Provide the [x, y] coordinate of the cell's center where the given text is located.  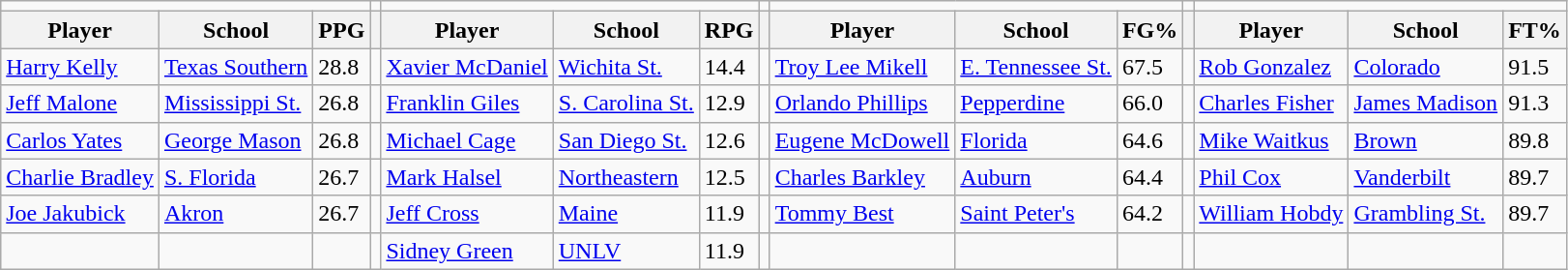
George Mason [236, 140]
91.5 [1535, 67]
12.5 [729, 177]
Harry Kelly [80, 67]
Mark Halsel [467, 177]
Texas Southern [236, 67]
91.3 [1535, 104]
64.6 [1149, 140]
Pepperdine [1036, 104]
Maine [626, 214]
66.0 [1149, 104]
RPG [729, 30]
Rob Gonzalez [1271, 67]
14.4 [729, 67]
FT% [1535, 30]
28.8 [342, 67]
Xavier McDaniel [467, 67]
Florida [1036, 140]
Vanderbilt [1426, 177]
Brown [1426, 140]
PPG [342, 30]
Orlando Phillips [862, 104]
Eugene McDowell [862, 140]
Sidney Green [467, 251]
Tommy Best [862, 214]
Saint Peter's [1036, 214]
Charles Fisher [1271, 104]
E. Tennessee St. [1036, 67]
Carlos Yates [80, 140]
Northeastern [626, 177]
UNLV [626, 251]
Jeff Cross [467, 214]
Charlie Bradley [80, 177]
Michael Cage [467, 140]
Grambling St. [1426, 214]
12.9 [729, 104]
San Diego St. [626, 140]
Charles Barkley [862, 177]
FG% [1149, 30]
12.6 [729, 140]
Jeff Malone [80, 104]
64.2 [1149, 214]
James Madison [1426, 104]
67.5 [1149, 67]
S. Florida [236, 177]
Mississippi St. [236, 104]
William Hobdy [1271, 214]
Phil Cox [1271, 177]
89.8 [1535, 140]
Mike Waitkus [1271, 140]
64.4 [1149, 177]
Colorado [1426, 67]
Joe Jakubick [80, 214]
Troy Lee Mikell [862, 67]
Wichita St. [626, 67]
S. Carolina St. [626, 104]
Akron [236, 214]
Franklin Giles [467, 104]
Auburn [1036, 177]
